Detect which cell encompasses the target text, then output its [x, y] center coordinate. 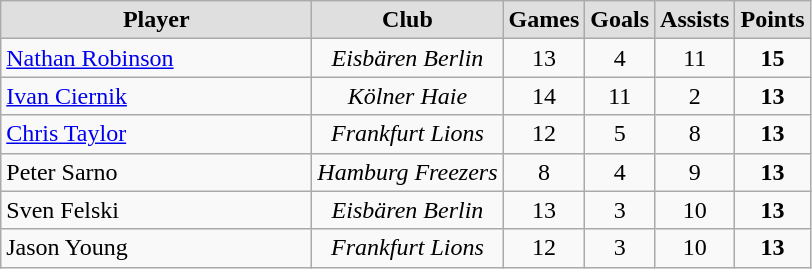
Jason Young [156, 248]
5 [620, 134]
Club [408, 20]
15 [772, 58]
Ivan Ciernik [156, 96]
Peter Sarno [156, 172]
9 [695, 172]
Nathan Robinson [156, 58]
Hamburg Freezers [408, 172]
Kölner Haie [408, 96]
Points [772, 20]
Chris Taylor [156, 134]
Sven Felski [156, 210]
14 [544, 96]
2 [695, 96]
Goals [620, 20]
Games [544, 20]
Assists [695, 20]
Player [156, 20]
